From the cell containing the given text, extract its center point as (X, Y) coordinate. 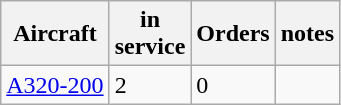
0 (233, 85)
2 (150, 85)
Orders (233, 34)
Aircraft (55, 34)
inservice (150, 34)
notes (307, 34)
A320-200 (55, 85)
